Output the (X, Y) coordinate of the center of the cell containing the given text.  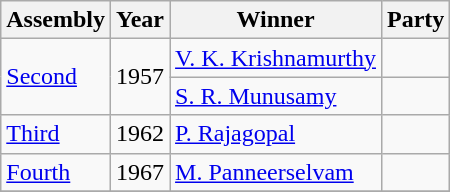
M. Panneerselvam (276, 172)
Party (415, 20)
1962 (140, 134)
S. R. Munusamy (276, 96)
Third (56, 134)
P. Rajagopal (276, 134)
Assembly (56, 20)
1967 (140, 172)
Year (140, 20)
V. K. Krishnamurthy (276, 58)
Fourth (56, 172)
Second (56, 77)
1957 (140, 77)
Winner (276, 20)
